Detect which cell encompasses the target text, then output its [X, Y] center coordinate. 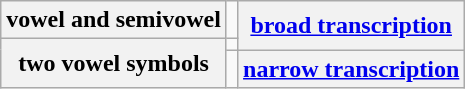
two vowel symbols [114, 64]
vowel and semivowel [114, 20]
broad transcription [352, 26]
narrow transcription [352, 69]
